From the cell containing the given text, extract its center point as (x, y) coordinate. 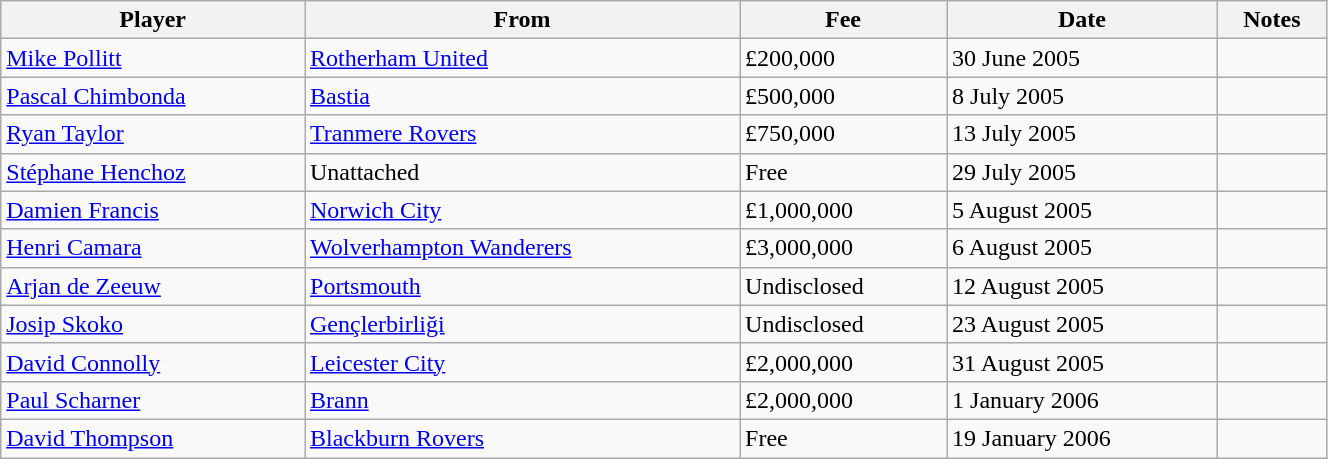
Paul Scharner (153, 400)
From (522, 20)
Notes (1272, 20)
David Thompson (153, 438)
Leicester City (522, 362)
Pascal Chimbonda (153, 96)
Tranmere Rovers (522, 134)
13 July 2005 (1082, 134)
Bastia (522, 96)
Player (153, 20)
8 July 2005 (1082, 96)
29 July 2005 (1082, 172)
Wolverhampton Wanderers (522, 248)
5 August 2005 (1082, 210)
Brann (522, 400)
Date (1082, 20)
David Connolly (153, 362)
Stéphane Henchoz (153, 172)
Henri Camara (153, 248)
£1,000,000 (844, 210)
Portsmouth (522, 286)
Blackburn Rovers (522, 438)
£3,000,000 (844, 248)
Fee (844, 20)
Norwich City (522, 210)
Unattached (522, 172)
Rotherham United (522, 58)
30 June 2005 (1082, 58)
23 August 2005 (1082, 324)
£500,000 (844, 96)
19 January 2006 (1082, 438)
Arjan de Zeeuw (153, 286)
Damien Francis (153, 210)
12 August 2005 (1082, 286)
1 January 2006 (1082, 400)
6 August 2005 (1082, 248)
£750,000 (844, 134)
31 August 2005 (1082, 362)
Ryan Taylor (153, 134)
Mike Pollitt (153, 58)
Gençlerbirliği (522, 324)
£200,000 (844, 58)
Josip Skoko (153, 324)
